Return the [X, Y] coordinate for the center point of the cell that contains the specified text.  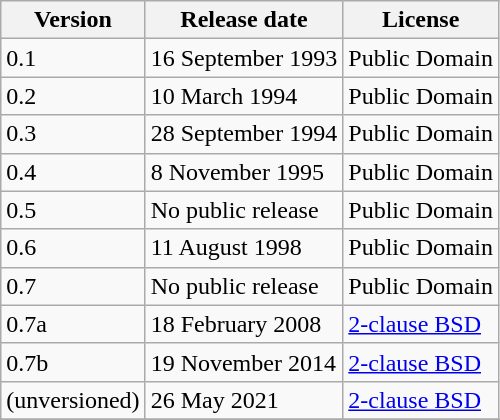
0.5 [73, 210]
License [421, 20]
16 September 1993 [244, 58]
0.1 [73, 58]
0.7a [73, 324]
28 September 1994 [244, 134]
26 May 2021 [244, 400]
19 November 2014 [244, 362]
Release date [244, 20]
8 November 1995 [244, 172]
11 August 1998 [244, 248]
0.4 [73, 172]
(unversioned) [73, 400]
10 March 1994 [244, 96]
0.7b [73, 362]
0.2 [73, 96]
Version [73, 20]
0.6 [73, 248]
0.3 [73, 134]
0.7 [73, 286]
18 February 2008 [244, 324]
